Locate the cell with the specified text and output its [X, Y] center coordinate. 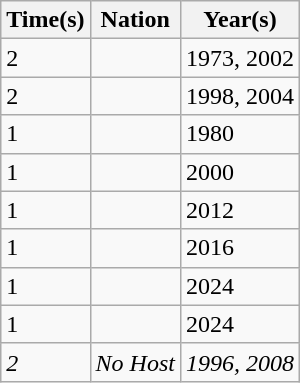
2016 [240, 248]
Year(s) [240, 20]
2000 [240, 172]
1980 [240, 134]
1996, 2008 [240, 362]
1973, 2002 [240, 58]
No Host [135, 362]
1998, 2004 [240, 96]
2012 [240, 210]
Nation [135, 20]
Time(s) [46, 20]
